Detect which cell encompasses the target text, then output its (X, Y) center coordinate. 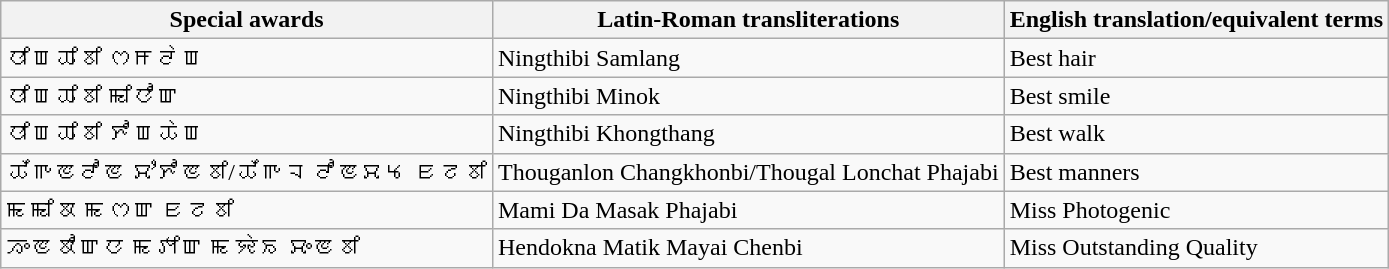
Best smile (1196, 96)
Ningthibi Minok (748, 96)
Miss Outstanding Quality (1196, 248)
Special awards (247, 20)
Hendokna Matik Mayai Chenbi (748, 248)
Miss Photogenic (1196, 210)
Best manners (1196, 172)
ꯃꯃꯤꯗ ꯃꯁꯛ ꯐꯖꯕꯤ (247, 210)
English translation/equivalent terms (1196, 20)
Ningthibi Khongthang (748, 134)
ꯊꯧꯒꯟꯂꯣꯟ ꯆꯪꯈꯣꯟꯕꯤ/ꯊꯧꯒꯜ ꯂꯣꯟꯆꯠ ꯐꯖꯕꯤ (247, 172)
Latin-Roman transliterations (748, 20)
ꯅꯤꯡꯊꯤꯕꯤ ꯃꯤꯅꯣꯛ (247, 96)
ꯍꯦꯟꯗꯣꯛꯅ ꯃꯇꯤꯛ ꯃꯌꯥꯢ ꯆꯦꯟꯕꯤ (247, 248)
Best hair (1196, 58)
Mami Da Masak Phajabi (748, 210)
Best walk (1196, 134)
ꯅꯤꯡꯊꯤꯕꯤ ꯁꯝꯂꯥꯡ (247, 58)
Ningthibi Samlang (748, 58)
ꯅꯤꯡꯊꯤꯕꯤ ꯈꯣꯡꯊꯥꯡ (247, 134)
Thouganlon Changkhonbi/Thougal Lonchat Phajabi (748, 172)
